Locate the cell with the specified text and output its [x, y] center coordinate. 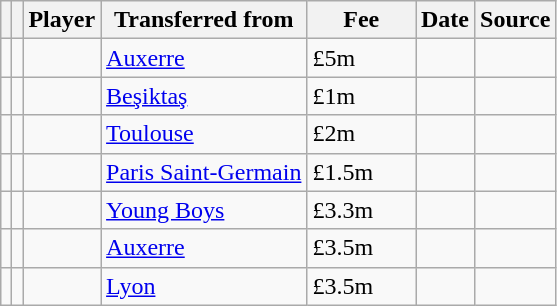
£1m [362, 96]
Lyon [204, 286]
£1.5m [362, 172]
Date [446, 20]
Fee [362, 20]
£5m [362, 58]
Player [62, 20]
Young Boys [204, 210]
£2m [362, 134]
Transferred from [204, 20]
£3.3m [362, 210]
Paris Saint-Germain [204, 172]
Beşiktaş [204, 96]
Source [516, 20]
Toulouse [204, 134]
